Find where the given text appears and provide that cell's center as [X, Y] coordinate. 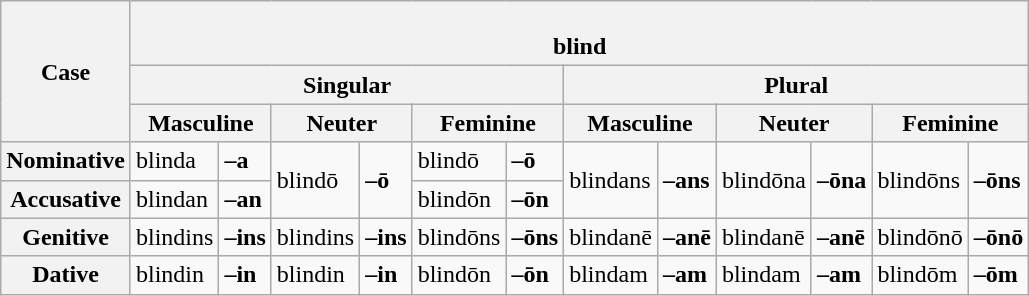
–ōnō [998, 237]
blindans [611, 180]
Case [66, 72]
blindan [174, 199]
blinda [174, 161]
–ōm [998, 275]
–ōna [841, 180]
blindōnō [920, 237]
blindōm [920, 275]
Plural [796, 85]
Singular [346, 85]
blind [579, 34]
Nominative [66, 161]
blindōna [764, 180]
Accusative [66, 199]
Genitive [66, 237]
–ans [686, 180]
Dative [66, 275]
–an [245, 199]
–a [245, 161]
